Detect which cell encompasses the target text, then output its [X, Y] center coordinate. 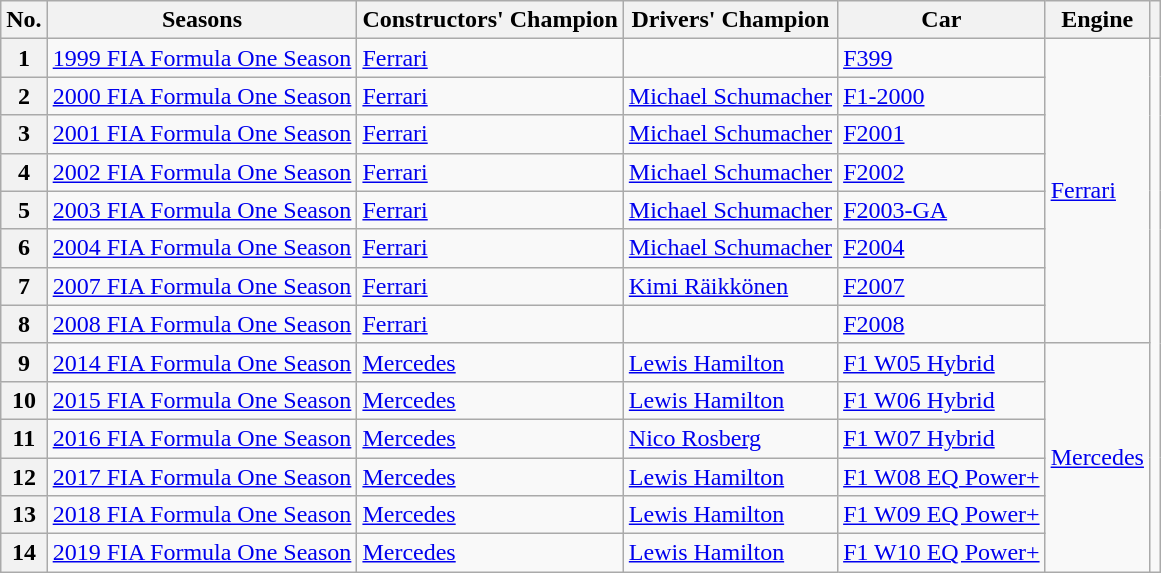
Nico Rosberg [730, 438]
2019 FIA Formula One Season [202, 553]
2004 FIA Formula One Season [202, 248]
F2001 [942, 134]
6 [24, 248]
2014 FIA Formula One Season [202, 362]
Engine [1097, 20]
F1 W08 EQ Power+ [942, 477]
Seasons [202, 20]
2017 FIA Formula One Season [202, 477]
1 [24, 58]
Drivers' Champion [730, 20]
2002 FIA Formula One Season [202, 172]
2 [24, 96]
9 [24, 362]
F2007 [942, 286]
F2002 [942, 172]
5 [24, 210]
11 [24, 438]
2016 FIA Formula One Season [202, 438]
1999 FIA Formula One Season [202, 58]
F1 W10 EQ Power+ [942, 553]
2000 FIA Formula One Season [202, 96]
F1 W09 EQ Power+ [942, 515]
10 [24, 400]
2015 FIA Formula One Season [202, 400]
3 [24, 134]
F1 W07 Hybrid [942, 438]
F2008 [942, 324]
F1-2000 [942, 96]
14 [24, 553]
Constructors' Champion [490, 20]
2018 FIA Formula One Season [202, 515]
Car [942, 20]
F2003-GA [942, 210]
2003 FIA Formula One Season [202, 210]
4 [24, 172]
8 [24, 324]
7 [24, 286]
2007 FIA Formula One Season [202, 286]
F1 W06 Hybrid [942, 400]
2001 FIA Formula One Season [202, 134]
No. [24, 20]
F1 W05 Hybrid [942, 362]
2008 FIA Formula One Season [202, 324]
F399 [942, 58]
Kimi Räikkönen [730, 286]
F2004 [942, 248]
13 [24, 515]
12 [24, 477]
